Search for the cell housing the specified text and yield its [x, y] center coordinate. 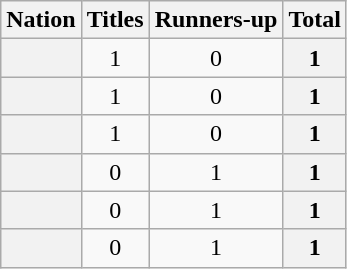
Runners-up [216, 20]
Nation [41, 20]
Total [315, 20]
Titles [115, 20]
